Output the [x, y] coordinate of the center of the cell containing the given text.  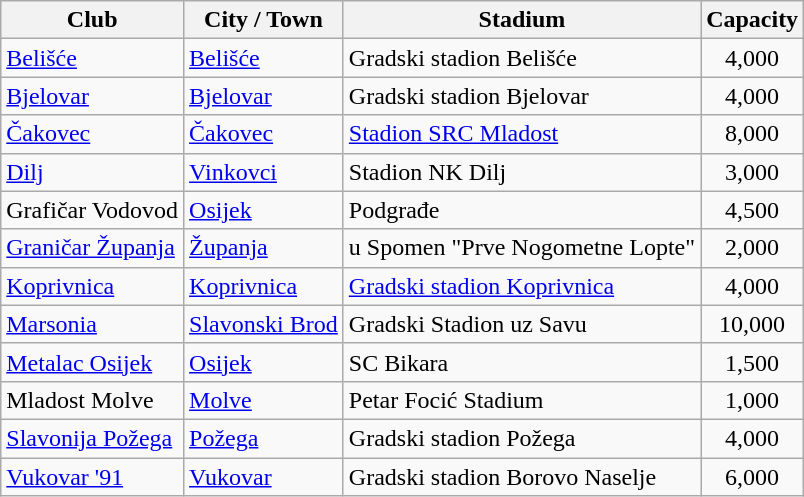
Gradski stadion Požega [522, 438]
Slavonija Požega [92, 438]
City / Town [264, 20]
6,000 [752, 477]
Gradski stadion Borovo Naselje [522, 477]
Podgrađe [522, 210]
Gradski stadion Koprivnica [522, 286]
Club [92, 20]
Stadium [522, 20]
Gradski Stadion uz Savu [522, 324]
Metalac Osijek [92, 362]
Graničar Županja [92, 248]
Vukovar [264, 477]
Vinkovci [264, 172]
Petar Focić Stadium [522, 400]
Županja [264, 248]
Gradski stadion Bjelovar [522, 96]
Mladost Molve [92, 400]
4,500 [752, 210]
Capacity [752, 20]
Vukovar '91 [92, 477]
1,000 [752, 400]
Gradski stadion Belišće [522, 58]
Dilj [92, 172]
Požega [264, 438]
Slavonski Brod [264, 324]
Stadion SRC Mladost [522, 134]
Molve [264, 400]
Marsonia [92, 324]
8,000 [752, 134]
10,000 [752, 324]
1,500 [752, 362]
SC Bikara [522, 362]
Grafičar Vodovod [92, 210]
Stadion NK Dilj [522, 172]
3,000 [752, 172]
2,000 [752, 248]
u Spomen "Prve Nogometne Lopte" [522, 248]
